Capture the cell that displays the provided text and extract its (X, Y) central coordinate. 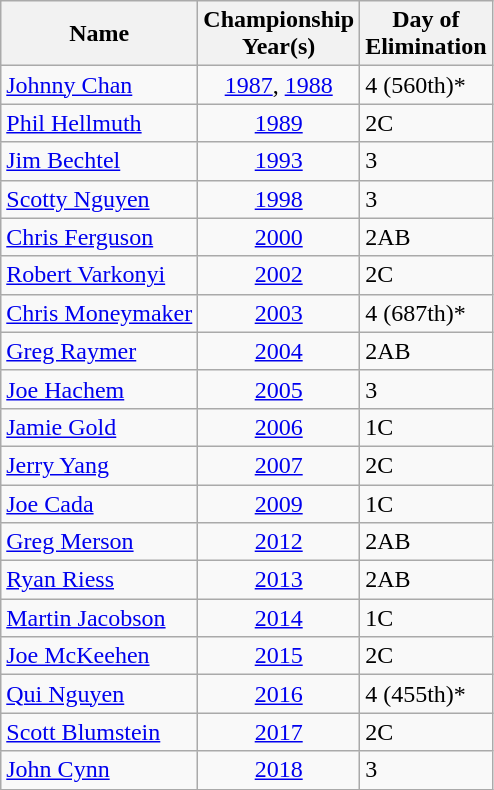
Robert Varkonyi (100, 275)
2015 (279, 656)
Qui Nguyen (100, 694)
Jim Bechtel (100, 161)
1987, 1988 (279, 85)
2009 (279, 503)
Joe Hachem (100, 389)
Chris Ferguson (100, 237)
2014 (279, 618)
2016 (279, 694)
Johnny Chan (100, 85)
1998 (279, 199)
Greg Raymer (100, 351)
2003 (279, 313)
Name (100, 34)
4 (455th)* (426, 694)
1993 (279, 161)
2002 (279, 275)
2012 (279, 542)
ChampionshipYear(s) (279, 34)
4 (560th)* (426, 85)
Jamie Gold (100, 427)
John Cynn (100, 770)
2006 (279, 427)
2000 (279, 237)
2017 (279, 732)
Joe Cada (100, 503)
Joe McKeehen (100, 656)
Jerry Yang (100, 465)
Greg Merson (100, 542)
1989 (279, 123)
2005 (279, 389)
2018 (279, 770)
2013 (279, 580)
2007 (279, 465)
2004 (279, 351)
Phil Hellmuth (100, 123)
Chris Moneymaker (100, 313)
4 (687th)* (426, 313)
Ryan Riess (100, 580)
Scotty Nguyen (100, 199)
Day ofElimination (426, 34)
Martin Jacobson (100, 618)
Scott Blumstein (100, 732)
